Determine the [X, Y] coordinate at the center of the cell enclosing the given text.  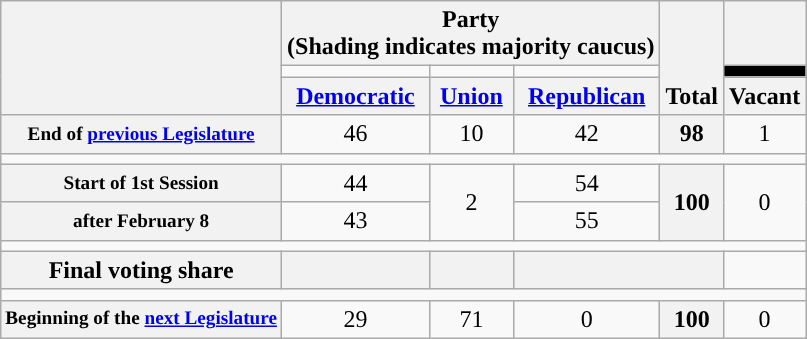
71 [471, 319]
1 [764, 134]
Republican [586, 96]
Total [692, 58]
44 [356, 183]
55 [586, 221]
54 [586, 183]
10 [471, 134]
Democratic [356, 96]
Beginning of the next Legislature [142, 319]
98 [692, 134]
Final voting share [142, 270]
29 [356, 319]
42 [586, 134]
Party (Shading indicates majority caucus) [471, 34]
46 [356, 134]
Start of 1st Session [142, 183]
after February 8 [142, 221]
Union [471, 96]
Vacant [764, 96]
43 [356, 221]
End of previous Legislature [142, 134]
2 [471, 202]
